Return (X, Y) of the center of cell containing provided text 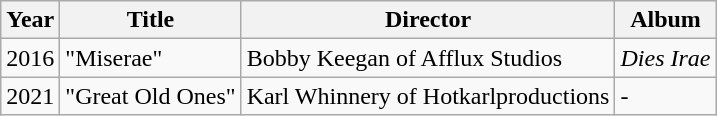
2016 (30, 58)
"Miserae" (150, 58)
Year (30, 20)
Dies Irae (666, 58)
2021 (30, 96)
Title (150, 20)
"Great Old Ones" (150, 96)
Bobby Keegan of Afflux Studios (428, 58)
Director (428, 20)
Karl Whinnery of Hotkarlproductions (428, 96)
- (666, 96)
Album (666, 20)
